Scan for the cell matching the given text and deliver its (x, y) coordinate at center. 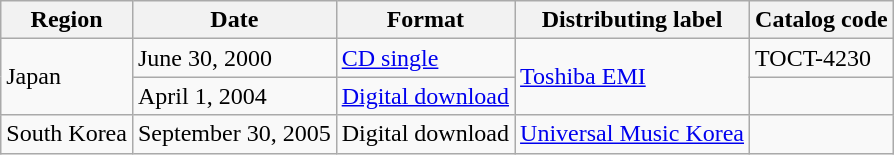
Date (234, 20)
South Korea (67, 134)
Universal Music Korea (632, 134)
Distributing label (632, 20)
Region (67, 20)
June 30, 2000 (234, 58)
TOCT-4230 (822, 58)
CD single (425, 58)
Format (425, 20)
April 1, 2004 (234, 96)
Japan (67, 77)
Toshiba EMI (632, 77)
September 30, 2005 (234, 134)
Catalog code (822, 20)
